Determine the (x, y) coordinate at the center of the cell enclosing the given text.  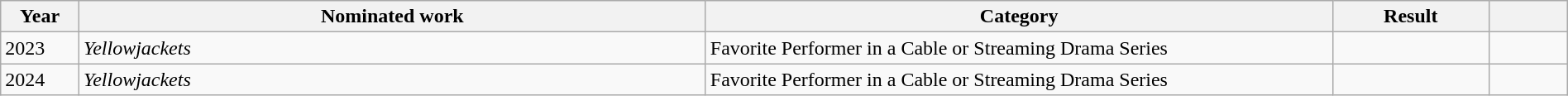
Year (40, 17)
Nominated work (392, 17)
2023 (40, 48)
Category (1019, 17)
Result (1411, 17)
2024 (40, 79)
